From the cell containing the given text, extract its center point as [x, y] coordinate. 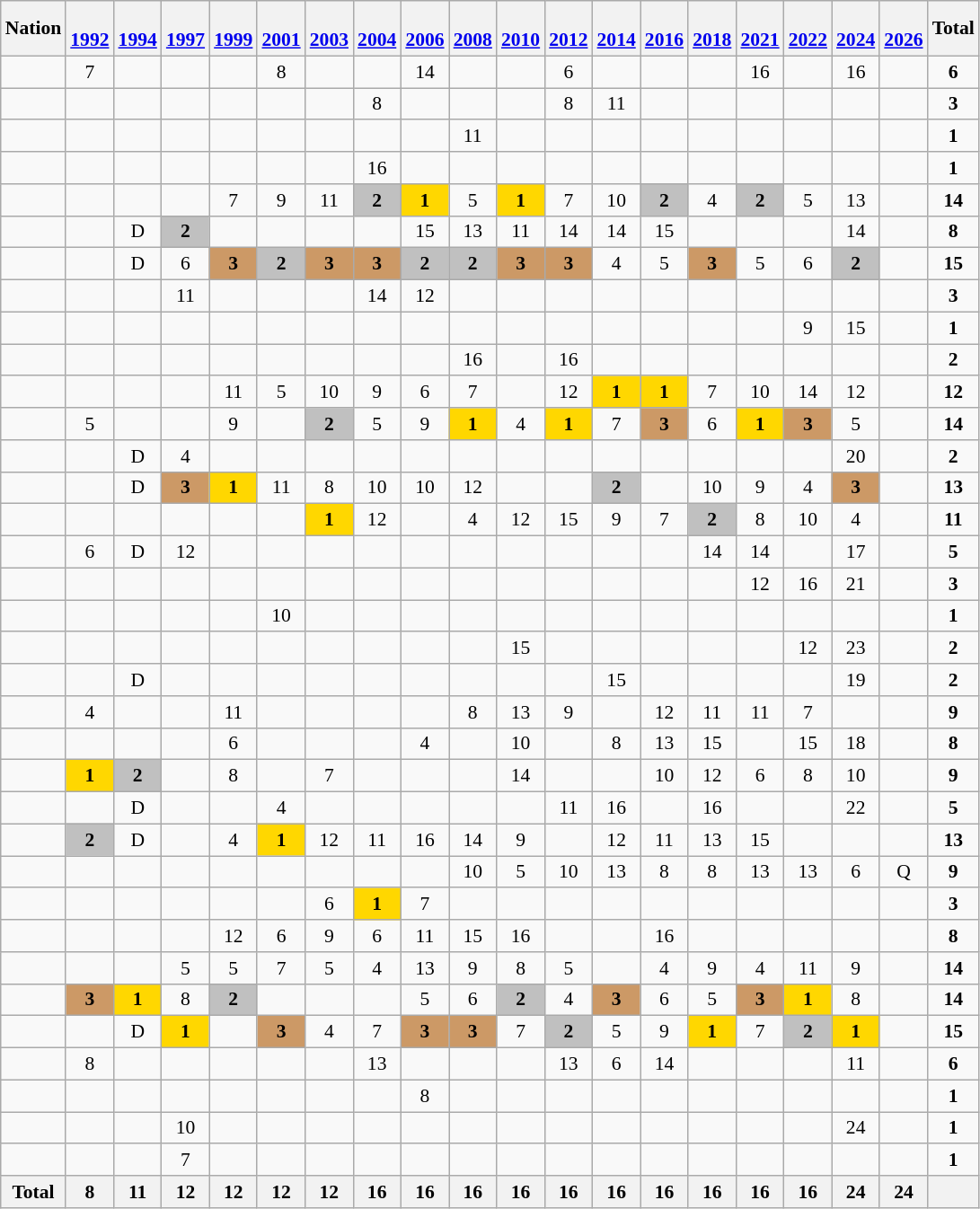
2001 [280, 29]
2014 [616, 29]
2024 [855, 29]
23 [855, 649]
2004 [377, 29]
2006 [424, 29]
22 [855, 808]
2012 [568, 29]
2003 [329, 29]
2022 [808, 29]
1999 [234, 29]
1997 [185, 29]
21 [855, 584]
2010 [521, 29]
1994 [138, 29]
17 [855, 552]
2021 [760, 29]
18 [855, 744]
1992 [90, 29]
2018 [711, 29]
2026 [904, 29]
Nation [33, 29]
Q [904, 872]
20 [855, 456]
19 [855, 680]
2016 [665, 29]
2008 [472, 29]
